Capture the cell that displays the provided text and extract its (X, Y) central coordinate. 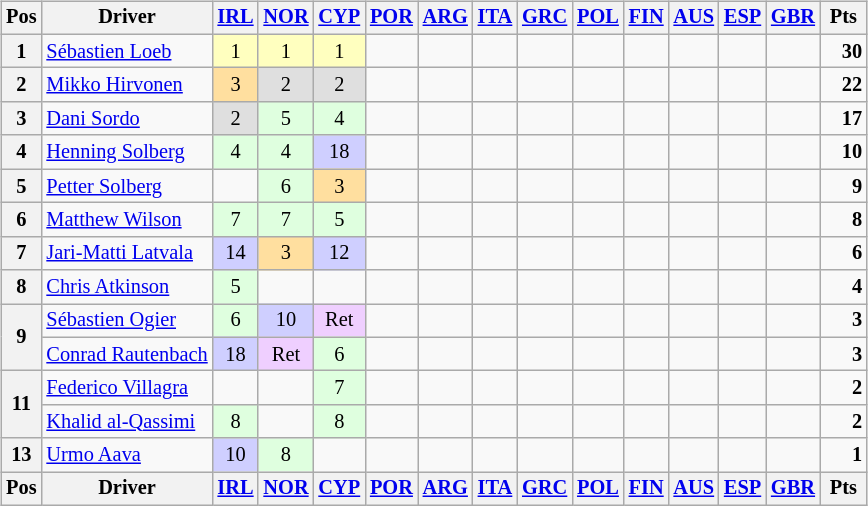
Jari-Matti Latvala (126, 253)
22 (844, 85)
Dani Sordo (126, 119)
Sébastien Loeb (126, 51)
Federico Villagra (126, 388)
30 (844, 51)
12 (339, 253)
Henning Solberg (126, 152)
11 (21, 404)
Sébastien Ogier (126, 321)
Mikko Hirvonen (126, 85)
17 (844, 119)
Matthew Wilson (126, 220)
Urmo Aava (126, 455)
13 (21, 455)
14 (236, 253)
Khalid al-Qassimi (126, 422)
Chris Atkinson (126, 287)
Conrad Rautenbach (126, 354)
Petter Solberg (126, 186)
